Return [x, y] of the center of cell containing provided text 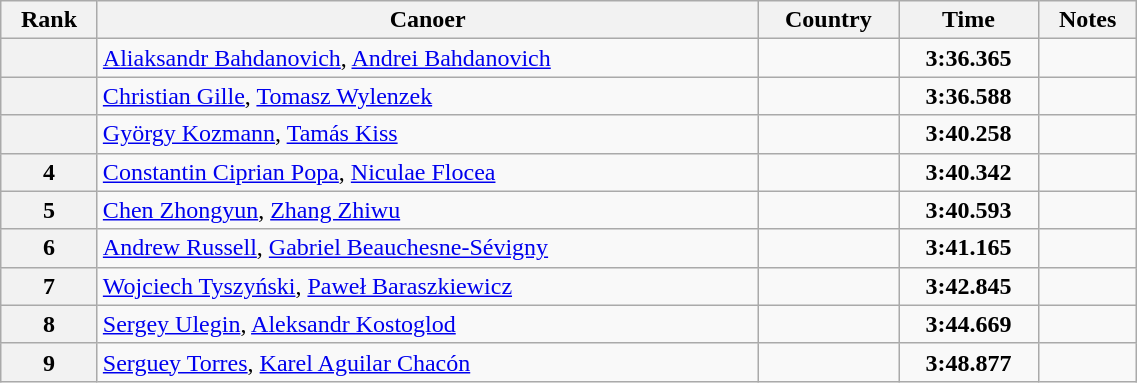
3:44.669 [969, 324]
Wojciech Tyszyński, Paweł Baraszkiewicz [428, 286]
6 [50, 248]
Andrew Russell, Gabriel Beauchesne-Sévigny [428, 248]
Time [969, 20]
4 [50, 172]
8 [50, 324]
György Kozmann, Tamás Kiss [428, 134]
3:40.593 [969, 210]
Rank [50, 20]
3:40.258 [969, 134]
9 [50, 362]
3:36.588 [969, 96]
3:36.365 [969, 58]
5 [50, 210]
3:42.845 [969, 286]
3:48.877 [969, 362]
7 [50, 286]
Christian Gille, Tomasz Wylenzek [428, 96]
Constantin Ciprian Popa, Niculae Flocea [428, 172]
3:41.165 [969, 248]
Serguey Torres, Karel Aguilar Chacón [428, 362]
3:40.342 [969, 172]
Country [828, 20]
Sergey Ulegin, Aleksandr Kostoglod [428, 324]
Notes [1087, 20]
Canoer [428, 20]
Aliaksandr Bahdanovich, Andrei Bahdanovich [428, 58]
Chen Zhongyun, Zhang Zhiwu [428, 210]
